Identify which cell holds the provided text, then report its (X, Y) central coordinate. 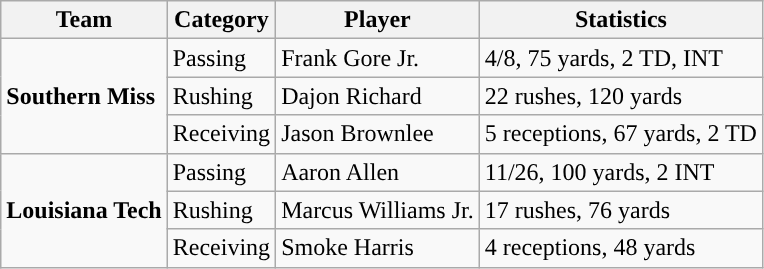
17 rushes, 76 yards (620, 210)
Jason Brownlee (378, 134)
Category (221, 20)
Statistics (620, 20)
Team (84, 20)
5 receptions, 67 yards, 2 TD (620, 134)
Dajon Richard (378, 96)
Frank Gore Jr. (378, 58)
Marcus Williams Jr. (378, 210)
Player (378, 20)
4/8, 75 yards, 2 TD, INT (620, 58)
Louisiana Tech (84, 210)
Southern Miss (84, 96)
Smoke Harris (378, 248)
22 rushes, 120 yards (620, 96)
11/26, 100 yards, 2 INT (620, 172)
Aaron Allen (378, 172)
4 receptions, 48 yards (620, 248)
